Return the [X, Y] coordinate for the center point of the cell that contains the specified text.  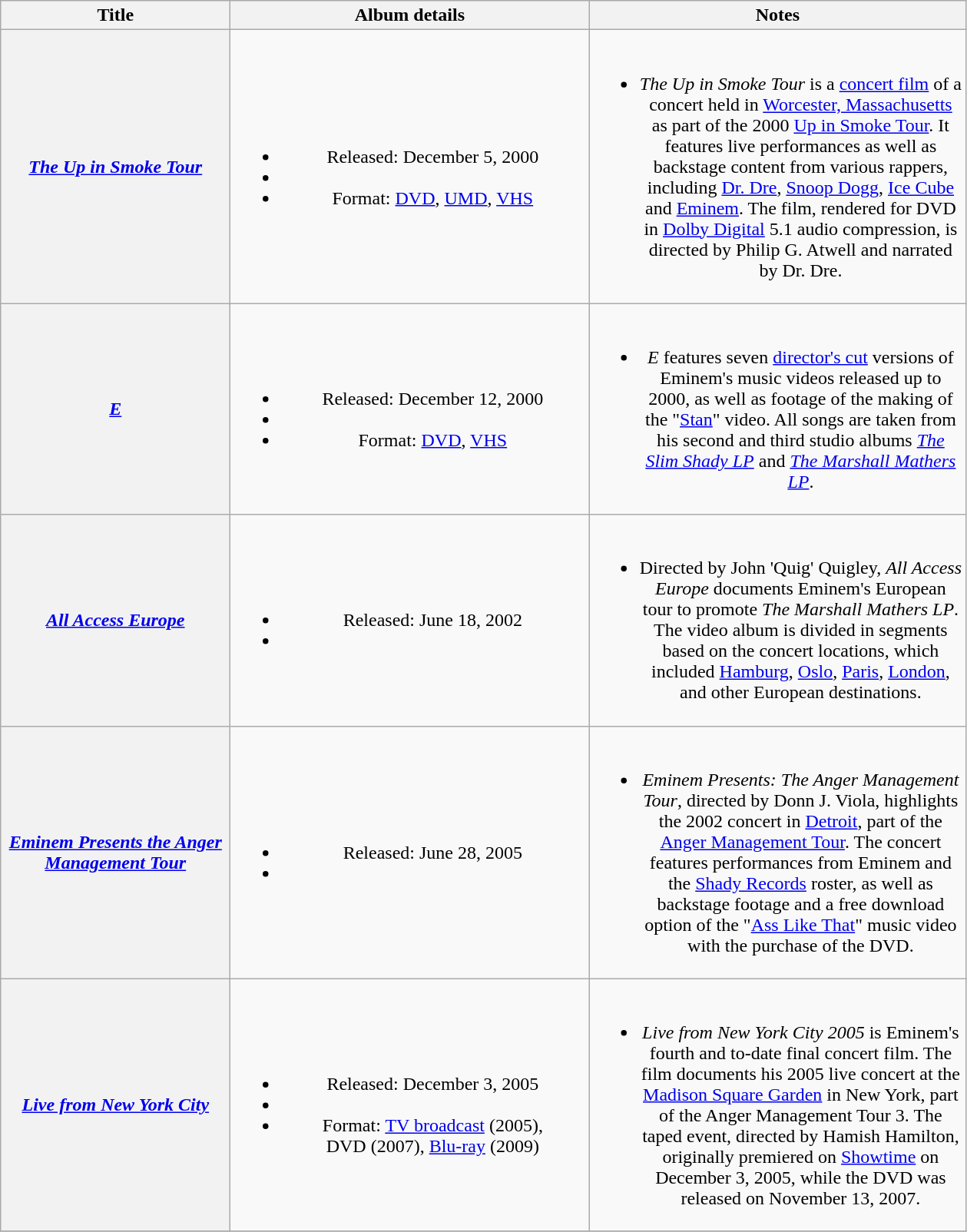
Released: December 3, 2005Format: TV broadcast (2005),DVD (2007), Blu-ray (2009) [410, 1104]
Album details [410, 15]
Released: December 5, 2000Format: DVD, UMD, VHS [410, 167]
Live from New York City [115, 1104]
Released: December 12, 2000Format: DVD, VHS [410, 409]
Released: June 28, 2005 [410, 853]
The Up in Smoke Tour [115, 167]
Released: June 18, 2002 [410, 621]
E [115, 409]
All Access Europe [115, 621]
Eminem Presents the Anger Management Tour [115, 853]
Title [115, 15]
Notes [777, 15]
